From the cell containing the given text, extract its center point as [x, y] coordinate. 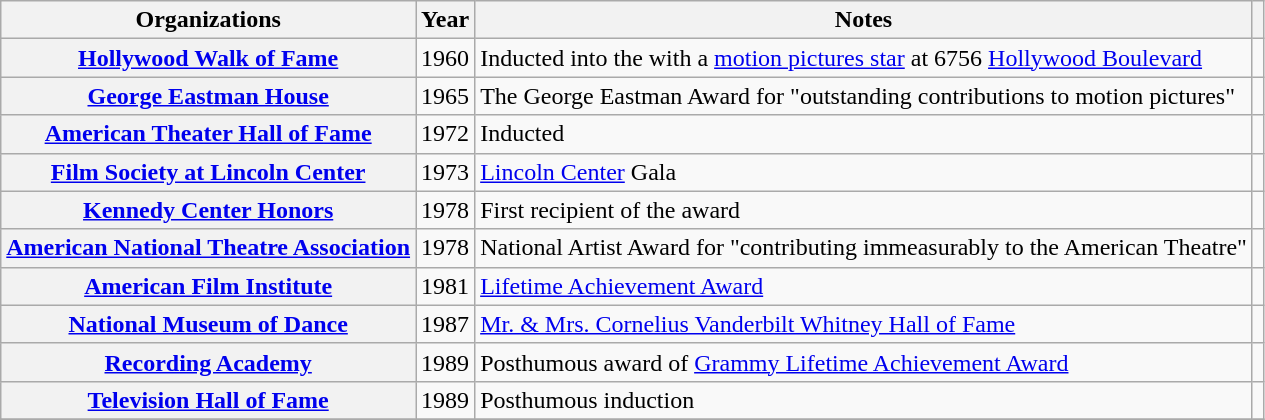
Posthumous award of Grammy Lifetime Achievement Award [864, 362]
First recipient of the award [864, 210]
The George Eastman Award for "outstanding contributions to motion pictures" [864, 96]
American National Theatre Association [208, 248]
George Eastman House [208, 96]
American Film Institute [208, 286]
Posthumous induction [864, 400]
1960 [446, 58]
Hollywood Walk of Fame [208, 58]
Kennedy Center Honors [208, 210]
Inducted into the with a motion pictures star at 6756 Hollywood Boulevard [864, 58]
Inducted [864, 134]
Film Society at Lincoln Center [208, 172]
Notes [864, 20]
1972 [446, 134]
National Artist Award for "contributing immeasurably to the American Theatre" [864, 248]
1981 [446, 286]
1973 [446, 172]
Mr. & Mrs. Cornelius Vanderbilt Whitney Hall of Fame [864, 324]
Organizations [208, 20]
1987 [446, 324]
Recording Academy [208, 362]
Year [446, 20]
American Theater Hall of Fame [208, 134]
Lincoln Center Gala [864, 172]
1965 [446, 96]
Lifetime Achievement Award [864, 286]
National Museum of Dance [208, 324]
Television Hall of Fame [208, 400]
